Output the (x, y) coordinate of the center of the cell containing the given text.  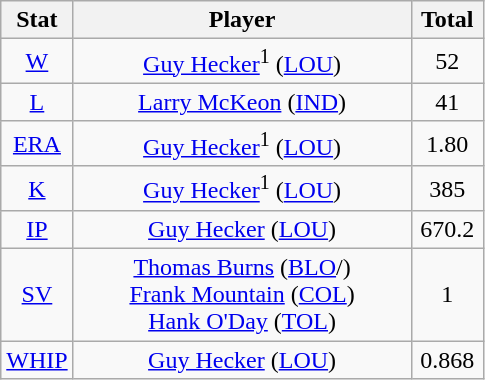
ERA (37, 144)
L (37, 102)
SV (37, 295)
41 (447, 102)
1 (447, 295)
0.868 (447, 360)
Total (447, 20)
IP (37, 230)
W (37, 62)
Stat (37, 20)
670.2 (447, 230)
K (37, 188)
Thomas Burns (BLO/)Frank Mountain (COL)Hank O'Day (TOL) (242, 295)
Larry McKeon (IND) (242, 102)
52 (447, 62)
WHIP (37, 360)
385 (447, 188)
1.80 (447, 144)
Player (242, 20)
